Return (X, Y) of the center of cell containing provided text 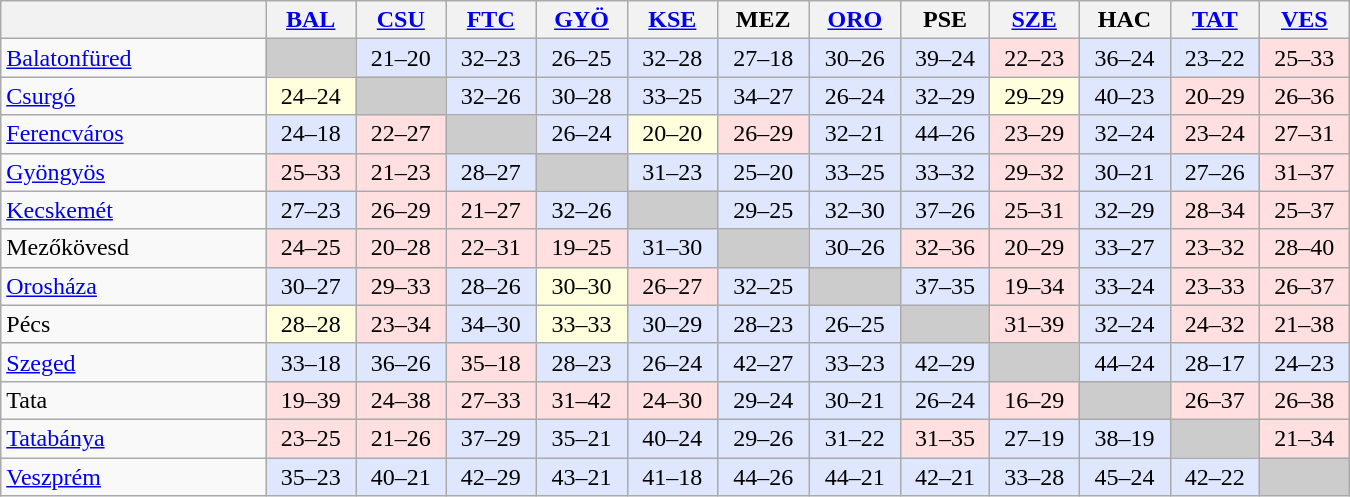
Mezőkövesd (134, 248)
24–38 (401, 400)
24–24 (311, 96)
31–23 (672, 172)
19–34 (1034, 286)
20–28 (401, 248)
33–33 (582, 324)
29–33 (401, 286)
21–20 (401, 58)
Pécs (134, 324)
42–21 (946, 477)
44–21 (855, 477)
44–24 (1124, 362)
33–23 (855, 362)
27–18 (763, 58)
ORO (855, 20)
33–18 (311, 362)
23–33 (1214, 286)
43–21 (582, 477)
20–20 (672, 134)
27–26 (1214, 172)
27–31 (1304, 134)
MEZ (763, 20)
31–39 (1034, 324)
26–27 (672, 286)
38–19 (1124, 438)
33–28 (1034, 477)
40–21 (401, 477)
21–27 (491, 210)
28–17 (1214, 362)
32–28 (672, 58)
25–20 (763, 172)
28–26 (491, 286)
Tatabánya (134, 438)
36–24 (1124, 58)
Csurgó (134, 96)
Szeged (134, 362)
33–24 (1124, 286)
GYÖ (582, 20)
21–38 (1304, 324)
25–31 (1034, 210)
Ferencváros (134, 134)
SZE (1034, 20)
Tata (134, 400)
24–30 (672, 400)
24–25 (311, 248)
31–22 (855, 438)
HAC (1124, 20)
KSE (672, 20)
Balatonfüred (134, 58)
34–27 (763, 96)
22–23 (1034, 58)
42–27 (763, 362)
40–24 (672, 438)
30–30 (582, 286)
24–23 (1304, 362)
21–26 (401, 438)
30–27 (311, 286)
35–18 (491, 362)
30–28 (582, 96)
23–34 (401, 324)
PSE (946, 20)
22–27 (401, 134)
24–32 (1214, 324)
28–28 (311, 324)
45–24 (1124, 477)
35–23 (311, 477)
23–22 (1214, 58)
29–24 (763, 400)
41–18 (672, 477)
29–29 (1034, 96)
31–30 (672, 248)
Gyöngyös (134, 172)
37–29 (491, 438)
28–34 (1214, 210)
21–23 (401, 172)
37–35 (946, 286)
25–37 (1304, 210)
26–36 (1304, 96)
29–25 (763, 210)
23–25 (311, 438)
42–22 (1214, 477)
32–30 (855, 210)
29–26 (763, 438)
33–32 (946, 172)
19–25 (582, 248)
32–36 (946, 248)
26–38 (1304, 400)
36–26 (401, 362)
32–25 (763, 286)
27–23 (311, 210)
CSU (401, 20)
24–18 (311, 134)
19–39 (311, 400)
35–21 (582, 438)
23–29 (1034, 134)
16–29 (1034, 400)
33–27 (1124, 248)
Veszprém (134, 477)
28–27 (491, 172)
37–26 (946, 210)
VES (1304, 20)
21–34 (1304, 438)
31–42 (582, 400)
40–23 (1124, 96)
30–29 (672, 324)
31–35 (946, 438)
32–23 (491, 58)
Kecskemét (134, 210)
22–31 (491, 248)
27–19 (1034, 438)
Orosháza (134, 286)
39–24 (946, 58)
FTC (491, 20)
23–24 (1214, 134)
BAL (311, 20)
28–40 (1304, 248)
32–21 (855, 134)
27–33 (491, 400)
31–37 (1304, 172)
34–30 (491, 324)
23–32 (1214, 248)
TAT (1214, 20)
29–32 (1034, 172)
